Return [x, y] of the center of cell containing provided text 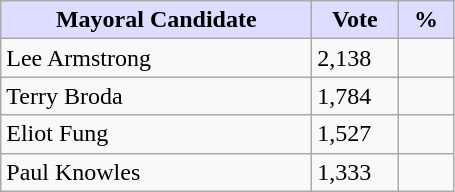
1,527 [355, 134]
Mayoral Candidate [156, 20]
2,138 [355, 58]
% [426, 20]
Paul Knowles [156, 172]
Terry Broda [156, 96]
Lee Armstrong [156, 58]
Eliot Fung [156, 134]
1,784 [355, 96]
Vote [355, 20]
1,333 [355, 172]
